Extract the [x, y] coordinate from the center of the cell holding the provided text.  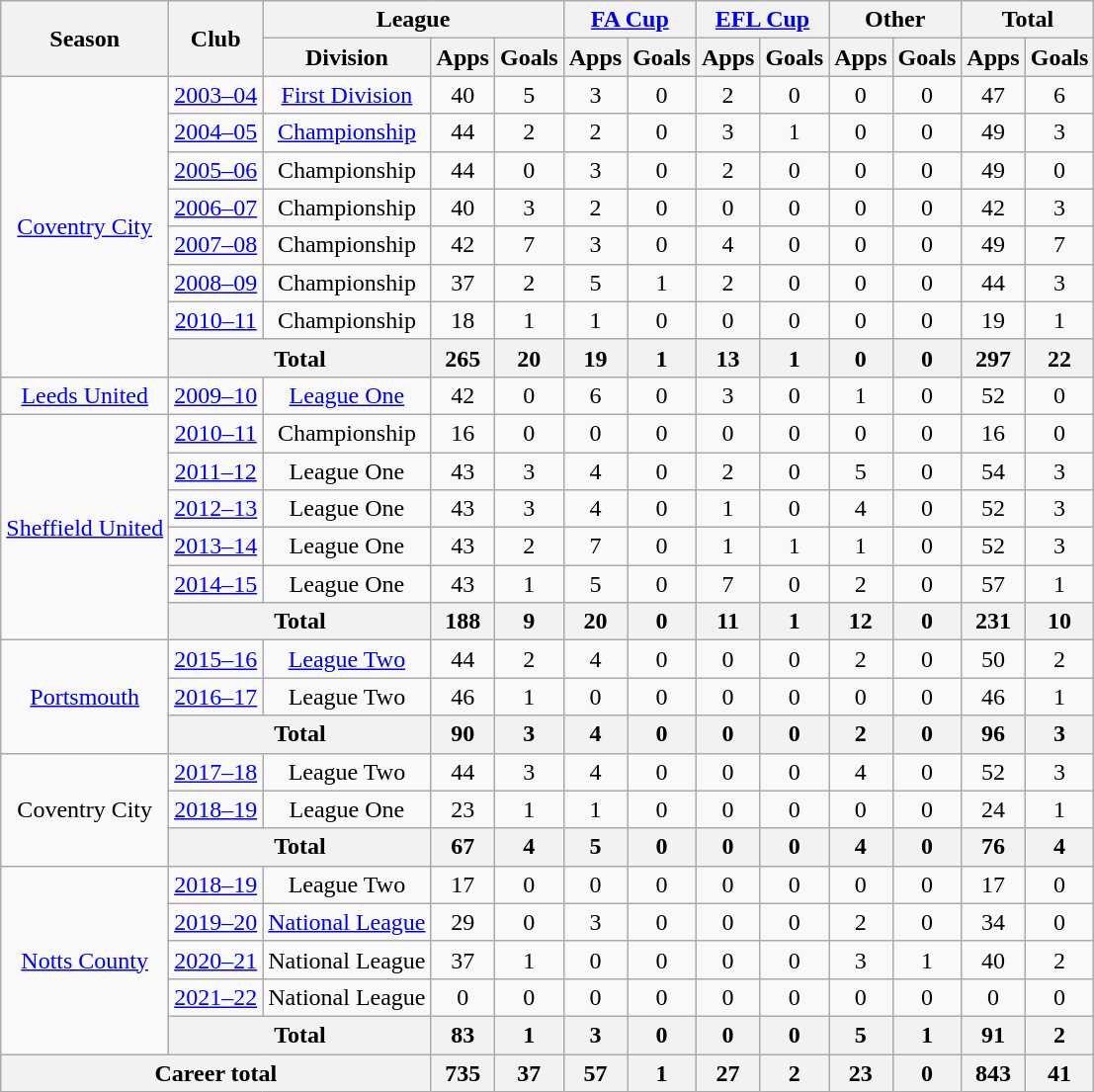
2005–06 [215, 170]
47 [993, 95]
2016–17 [215, 697]
67 [463, 847]
Club [215, 39]
2014–15 [215, 584]
First Division [347, 95]
83 [463, 1035]
2011–12 [215, 471]
League [413, 20]
2021–22 [215, 997]
EFL Cup [762, 20]
843 [993, 1072]
231 [993, 622]
90 [463, 734]
297 [993, 358]
Season [85, 39]
2019–20 [215, 922]
27 [727, 1072]
Portsmouth [85, 697]
Leeds United [85, 395]
Sheffield United [85, 527]
29 [463, 922]
2007–08 [215, 245]
Other [895, 20]
2017–18 [215, 772]
2020–21 [215, 960]
22 [1059, 358]
2004–05 [215, 132]
2012–13 [215, 509]
91 [993, 1035]
FA Cup [630, 20]
12 [861, 622]
34 [993, 922]
11 [727, 622]
13 [727, 358]
2008–09 [215, 283]
10 [1059, 622]
41 [1059, 1072]
9 [529, 622]
735 [463, 1072]
2003–04 [215, 95]
Career total [215, 1072]
18 [463, 320]
2013–14 [215, 546]
265 [463, 358]
2009–10 [215, 395]
Division [347, 57]
96 [993, 734]
Notts County [85, 960]
54 [993, 471]
188 [463, 622]
76 [993, 847]
24 [993, 809]
2006–07 [215, 208]
50 [993, 659]
2015–16 [215, 659]
